Provide the (X, Y) coordinate of the cell's center where the given text is located.  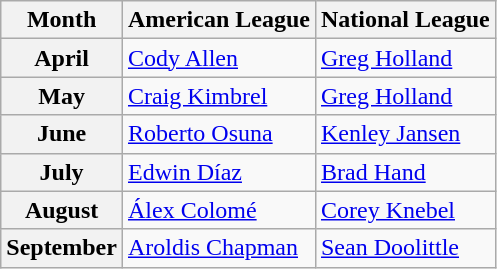
July (62, 172)
Cody Allen (218, 58)
May (62, 96)
Corey Knebel (405, 210)
Álex Colomé (218, 210)
Roberto Osuna (218, 134)
Edwin Díaz (218, 172)
June (62, 134)
Brad Hand (405, 172)
Kenley Jansen (405, 134)
April (62, 58)
Craig Kimbrel (218, 96)
Aroldis Chapman (218, 248)
National League (405, 20)
Sean Doolittle (405, 248)
Month (62, 20)
American League (218, 20)
August (62, 210)
September (62, 248)
